Search for the cell housing the specified text and yield its [x, y] center coordinate. 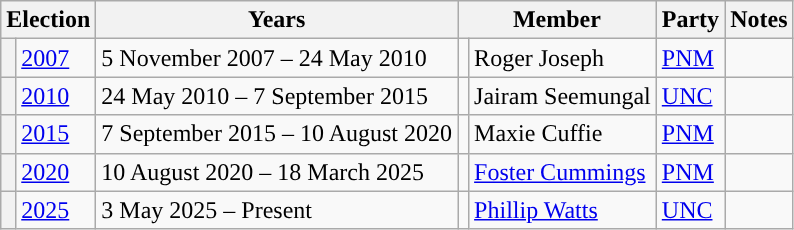
2007 [56, 58]
Notes [759, 20]
Jairam Seemungal [563, 96]
Party [690, 20]
2025 [56, 210]
10 August 2020 – 18 March 2025 [277, 172]
Roger Joseph [563, 58]
5 November 2007 – 24 May 2010 [277, 58]
Phillip Watts [563, 210]
24 May 2010 – 7 September 2015 [277, 96]
Maxie Cuffie [563, 134]
Years [277, 20]
Foster Cummings [563, 172]
3 May 2025 – Present [277, 210]
7 September 2015 – 10 August 2020 [277, 134]
2010 [56, 96]
Election [48, 20]
Member [558, 20]
2020 [56, 172]
2015 [56, 134]
